Locate the cell with the specified text and output its [x, y] center coordinate. 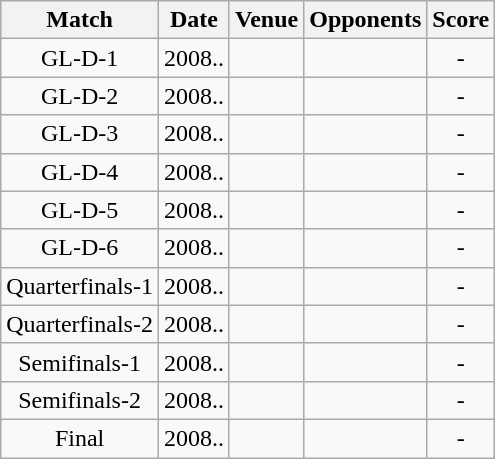
Score [461, 20]
GL-D-1 [80, 58]
Quarterfinals-1 [80, 286]
GL-D-3 [80, 134]
Opponents [366, 20]
GL-D-2 [80, 96]
Final [80, 438]
Venue [266, 20]
GL-D-5 [80, 210]
Date [194, 20]
Semifinals-2 [80, 400]
GL-D-6 [80, 248]
Semifinals-1 [80, 362]
GL-D-4 [80, 172]
Quarterfinals-2 [80, 324]
Match [80, 20]
